Capture the cell that displays the provided text and extract its (x, y) central coordinate. 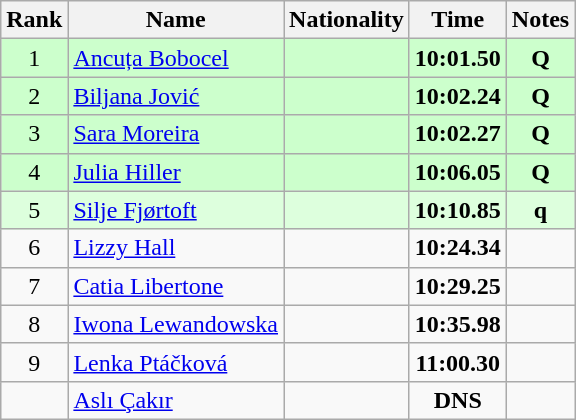
Time (458, 20)
5 (34, 210)
10:24.34 (458, 248)
1 (34, 58)
Silje Fjørtoft (176, 210)
10:10.85 (458, 210)
Rank (34, 20)
Name (176, 20)
10:29.25 (458, 286)
Sara Moreira (176, 134)
7 (34, 286)
10:02.24 (458, 96)
10:06.05 (458, 172)
Aslı Çakır (176, 400)
2 (34, 96)
Iwona Lewandowska (176, 324)
Ancuța Bobocel (176, 58)
10:35.98 (458, 324)
Lenka Ptáčková (176, 362)
8 (34, 324)
q (540, 210)
4 (34, 172)
10:02.27 (458, 134)
Lizzy Hall (176, 248)
Julia Hiller (176, 172)
6 (34, 248)
Catia Libertone (176, 286)
11:00.30 (458, 362)
DNS (458, 400)
Biljana Jović (176, 96)
9 (34, 362)
3 (34, 134)
Notes (540, 20)
Nationality (347, 20)
10:01.50 (458, 58)
